Extract the [x, y] coordinate from the center of the cell holding the provided text.  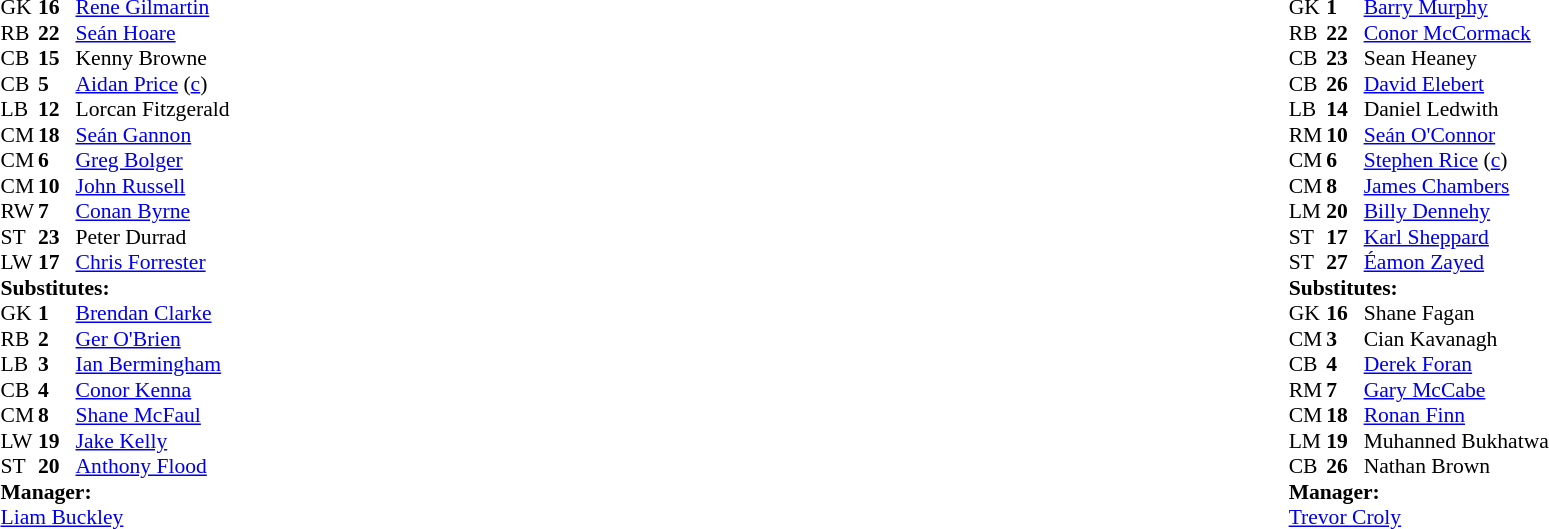
John Russell [153, 186]
Ronan Finn [1456, 415]
Greg Bolger [153, 161]
Seán Hoare [153, 33]
Billy Dennehy [1456, 211]
Derek Foran [1456, 365]
Lorcan Fitzgerald [153, 109]
Sean Heaney [1456, 59]
14 [1345, 109]
27 [1345, 263]
2 [57, 339]
16 [1345, 313]
15 [57, 59]
Ger O'Brien [153, 339]
Ian Bermingham [153, 365]
Conor Kenna [153, 390]
Brendan Clarke [153, 313]
Aidan Price (c) [153, 84]
Gary McCabe [1456, 390]
Stephen Rice (c) [1456, 161]
1 [57, 313]
Peter Durrad [153, 237]
Jake Kelly [153, 441]
Shane McFaul [153, 415]
Conan Byrne [153, 211]
James Chambers [1456, 186]
Daniel Ledwith [1456, 109]
Nathan Brown [1456, 467]
Anthony Flood [153, 467]
Seán O'Connor [1456, 135]
5 [57, 84]
Shane Fagan [1456, 313]
Cian Kavanagh [1456, 339]
David Elebert [1456, 84]
Karl Sheppard [1456, 237]
Kenny Browne [153, 59]
Éamon Zayed [1456, 263]
Seán Gannon [153, 135]
Conor McCormack [1456, 33]
Chris Forrester [153, 263]
RW [19, 211]
12 [57, 109]
Muhanned Bukhatwa [1456, 441]
